Find where the given text appears and provide that cell's center as (x, y) coordinate. 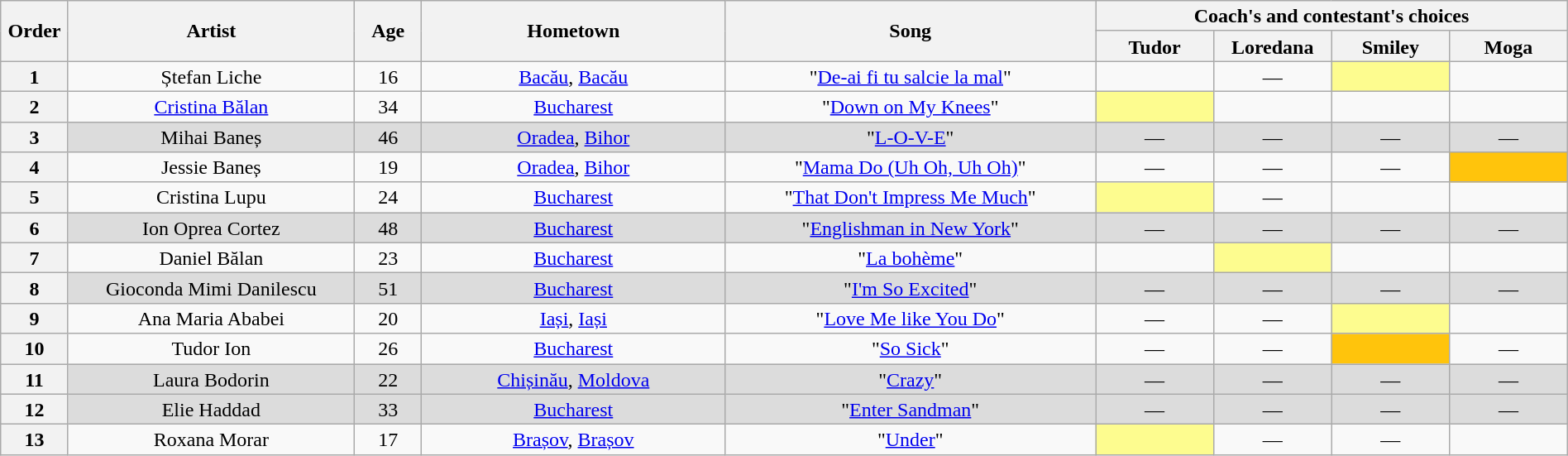
Moga (1508, 46)
13 (35, 440)
"That Don't Impress Me Much" (911, 197)
Iași, Iași (574, 318)
Mihai Baneș (211, 137)
9 (35, 318)
Hometown (574, 31)
Brașov, Brașov (574, 440)
20 (389, 318)
5 (35, 197)
Loredana (1272, 46)
4 (35, 167)
Elie Haddad (211, 409)
Roxana Morar (211, 440)
"Down on My Knees" (911, 106)
"Mama Do (Uh Oh, Uh Oh)" (911, 167)
"La bohème" (911, 258)
Ion Oprea Cortez (211, 228)
23 (389, 258)
"Enter Sandman" (911, 409)
Jessie Baneș (211, 167)
Cristina Bălan (211, 106)
11 (35, 379)
22 (389, 379)
19 (389, 167)
Chișinău, Moldova (574, 379)
46 (389, 137)
34 (389, 106)
Age (389, 31)
"So Sick" (911, 349)
Coach's and contestant's choices (1331, 17)
"I'm So Excited" (911, 288)
24 (389, 197)
"De-ai fi tu salcie la mal" (911, 76)
1 (35, 76)
7 (35, 258)
Ștefan Liche (211, 76)
Artist (211, 31)
Tudor (1154, 46)
6 (35, 228)
Cristina Lupu (211, 197)
Daniel Bălan (211, 258)
"Englishman in New York" (911, 228)
Smiley (1391, 46)
48 (389, 228)
Gioconda Mimi Danilescu (211, 288)
26 (389, 349)
Song (911, 31)
8 (35, 288)
17 (389, 440)
2 (35, 106)
Laura Bodorin (211, 379)
3 (35, 137)
"Crazy" (911, 379)
Order (35, 31)
"Love Me like You Do" (911, 318)
Ana Maria Ababei (211, 318)
"L-O-V-E" (911, 137)
"Under" (911, 440)
10 (35, 349)
12 (35, 409)
16 (389, 76)
33 (389, 409)
51 (389, 288)
Tudor Ion (211, 349)
Bacău, Bacău (574, 76)
